Detect which cell encompasses the target text, then output its [x, y] center coordinate. 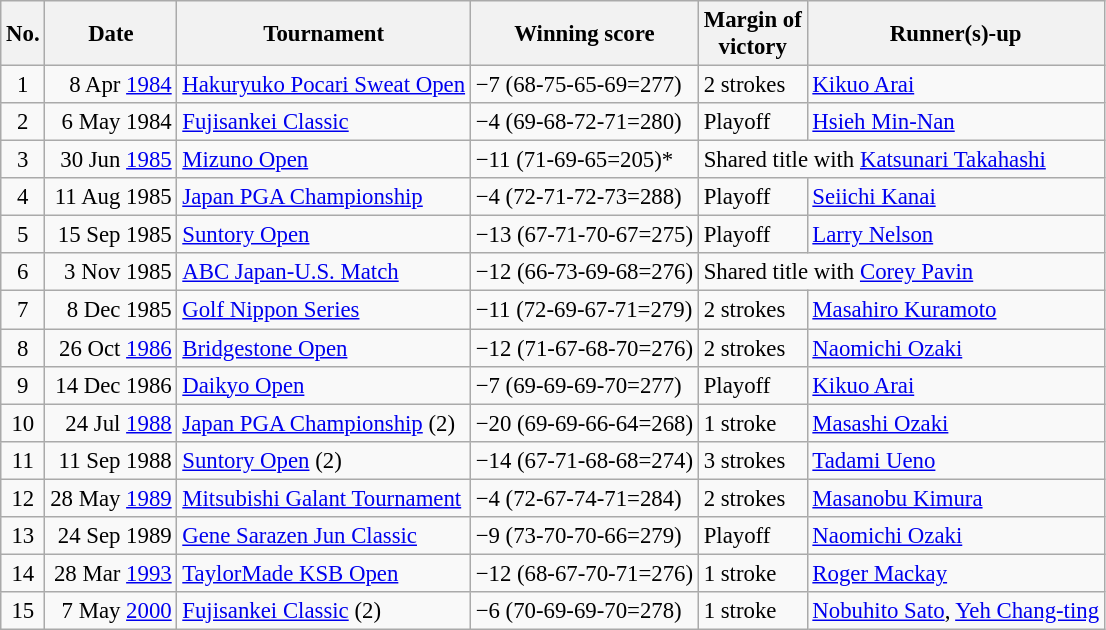
9 [23, 385]
−11 (71-69-65=205)* [584, 160]
7 May 2000 [111, 611]
−9 (73-70-70-66=279) [584, 536]
Masanobu Kimura [956, 498]
Fujisankei Classic (2) [324, 611]
−13 (67-71-70-67=275) [584, 235]
Shared title with Katsunari Takahashi [901, 160]
24 Jul 1988 [111, 423]
Golf Nippon Series [324, 310]
6 [23, 273]
11 Sep 1988 [111, 460]
−14 (67-71-68-68=274) [584, 460]
Gene Sarazen Jun Classic [324, 536]
7 [23, 310]
Hakuryuko Pocari Sweat Open [324, 85]
6 May 1984 [111, 122]
−6 (70-69-69-70=278) [584, 611]
26 Oct 1986 [111, 348]
3 [23, 160]
−12 (68-67-70-71=276) [584, 573]
11 Aug 1985 [111, 197]
24 Sep 1989 [111, 536]
11 [23, 460]
ABC Japan-U.S. Match [324, 273]
−4 (72-71-72-73=288) [584, 197]
−4 (72-67-74-71=284) [584, 498]
12 [23, 498]
15 Sep 1985 [111, 235]
15 [23, 611]
TaylorMade KSB Open [324, 573]
28 Mar 1993 [111, 573]
−7 (68-75-65-69=277) [584, 85]
14 [23, 573]
−11 (72-69-67-71=279) [584, 310]
−12 (66-73-69-68=276) [584, 273]
Runner(s)-up [956, 34]
Roger Mackay [956, 573]
14 Dec 1986 [111, 385]
Larry Nelson [956, 235]
−12 (71-67-68-70=276) [584, 348]
5 [23, 235]
−20 (69-69-66-64=268) [584, 423]
28 May 1989 [111, 498]
8 Apr 1984 [111, 85]
Nobuhito Sato, Yeh Chang-ting [956, 611]
2 [23, 122]
13 [23, 536]
4 [23, 197]
Tournament [324, 34]
Mitsubishi Galant Tournament [324, 498]
−4 (69-68-72-71=280) [584, 122]
Margin ofvictory [752, 34]
Masashi Ozaki [956, 423]
Suntory Open (2) [324, 460]
Japan PGA Championship (2) [324, 423]
30 Jun 1985 [111, 160]
10 [23, 423]
8 Dec 1985 [111, 310]
3 Nov 1985 [111, 273]
Mizuno Open [324, 160]
Daikyo Open [324, 385]
Bridgestone Open [324, 348]
Suntory Open [324, 235]
Tadami Ueno [956, 460]
8 [23, 348]
3 strokes [752, 460]
Seiichi Kanai [956, 197]
Date [111, 34]
Shared title with Corey Pavin [901, 273]
Masahiro Kuramoto [956, 310]
No. [23, 34]
Winning score [584, 34]
Fujisankei Classic [324, 122]
Hsieh Min-Nan [956, 122]
1 [23, 85]
Japan PGA Championship [324, 197]
−7 (69-69-69-70=277) [584, 385]
